Return [x, y] of the center of cell containing provided text 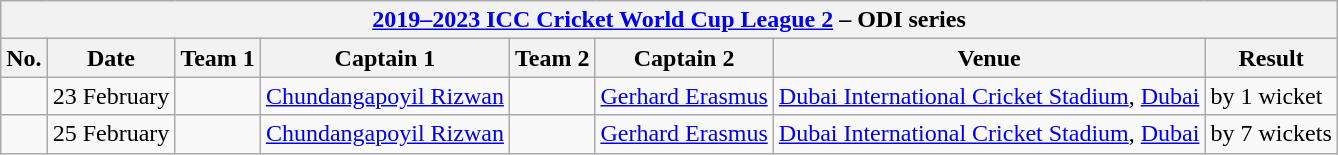
Date [111, 58]
25 February [111, 134]
Team 2 [552, 58]
Venue [989, 58]
by 7 wickets [1271, 134]
23 February [111, 96]
No. [24, 58]
Team 1 [218, 58]
2019–2023 ICC Cricket World Cup League 2 – ODI series [670, 20]
Captain 2 [684, 58]
by 1 wicket [1271, 96]
Captain 1 [384, 58]
Result [1271, 58]
